Scan for the cell matching the given text and deliver its (x, y) coordinate at center. 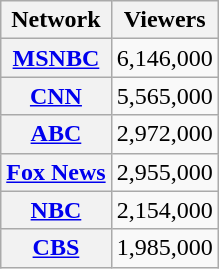
Fox News (56, 172)
2,154,000 (164, 210)
ABC (56, 134)
2,955,000 (164, 172)
1,985,000 (164, 248)
CBS (56, 248)
Viewers (164, 20)
CNN (56, 96)
Network (56, 20)
NBC (56, 210)
MSNBC (56, 58)
5,565,000 (164, 96)
2,972,000 (164, 134)
6,146,000 (164, 58)
